Return the [X, Y] coordinate for the center point of the cell that contains the specified text.  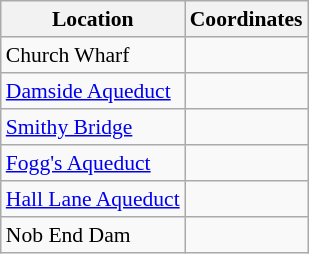
Coordinates [246, 19]
Fogg's Aqueduct [93, 163]
Nob End Dam [93, 235]
Hall Lane Aqueduct [93, 199]
Church Wharf [93, 55]
Damside Aqueduct [93, 91]
Smithy Bridge [93, 127]
Location [93, 19]
